Determine the (x, y) coordinate at the center of the cell enclosing the given text.  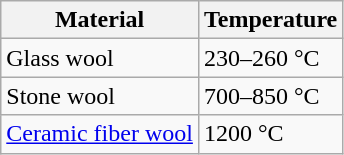
230–260 °C (270, 58)
1200 °C (270, 134)
Material (100, 20)
Temperature (270, 20)
Stone wool (100, 96)
700–850 °C (270, 96)
Ceramic fiber wool (100, 134)
Glass wool (100, 58)
